Locate the cell with the specified text and output its (x, y) center coordinate. 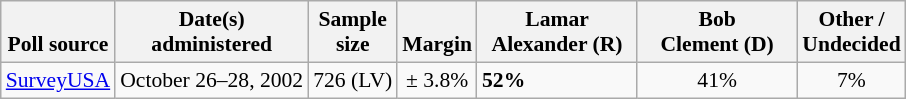
Date(s)administered (212, 32)
BobClement (D) (717, 32)
± 3.8% (437, 80)
Other /Undecided (851, 32)
52% (557, 80)
726 (LV) (352, 80)
LamarAlexander (R) (557, 32)
Poll source (58, 32)
October 26–28, 2002 (212, 80)
Samplesize (352, 32)
7% (851, 80)
41% (717, 80)
SurveyUSA (58, 80)
Margin (437, 32)
